Output the (x, y) coordinate of the center of the cell containing the given text.  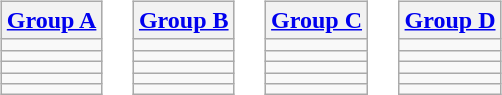
Group B (184, 20)
Group C (317, 20)
Group D (450, 20)
Group A (52, 20)
